Return [X, Y] of the center of cell containing provided text 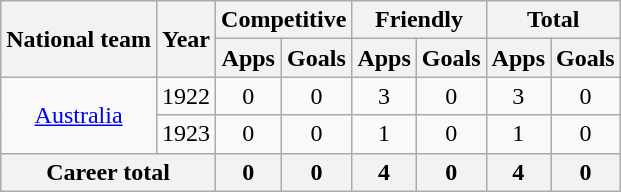
Year [186, 39]
1922 [186, 96]
Total [553, 20]
Career total [108, 172]
National team [79, 39]
Friendly [419, 20]
Competitive [284, 20]
1923 [186, 134]
Australia [79, 115]
